Scan for the cell matching the given text and deliver its [x, y] coordinate at center. 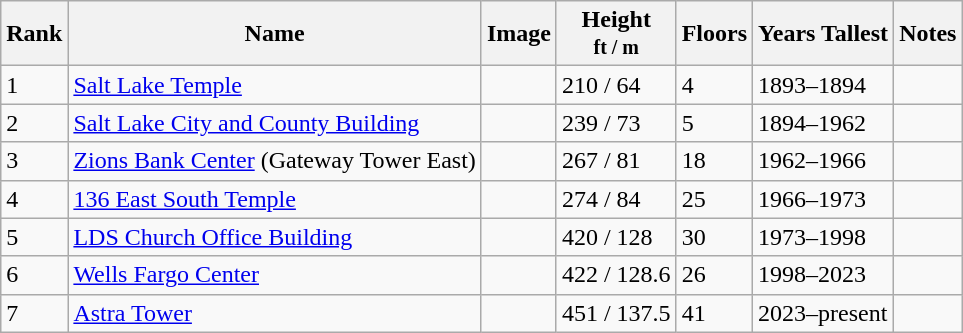
Name [275, 34]
Notes [928, 34]
Image [518, 34]
Years Tallest [824, 34]
239 / 73 [616, 123]
420 / 128 [616, 237]
7 [34, 313]
267 / 81 [616, 161]
30 [714, 237]
1973–1998 [824, 237]
451 / 137.5 [616, 313]
1 [34, 85]
1998–2023 [824, 275]
1894–1962 [824, 123]
26 [714, 275]
18 [714, 161]
1893–1894 [824, 85]
Astra Tower [275, 313]
1962–1966 [824, 161]
41 [714, 313]
Salt Lake Temple [275, 85]
Floors [714, 34]
25 [714, 199]
Wells Fargo Center [275, 275]
2023–present [824, 313]
422 / 128.6 [616, 275]
210 / 64 [616, 85]
Salt Lake City and County Building [275, 123]
Zions Bank Center (Gateway Tower East) [275, 161]
Rank [34, 34]
136 East South Temple [275, 199]
Heightft / m [616, 34]
LDS Church Office Building [275, 237]
1966–1973 [824, 199]
6 [34, 275]
274 / 84 [616, 199]
2 [34, 123]
3 [34, 161]
